Detect which cell encompasses the target text, then output its [x, y] center coordinate. 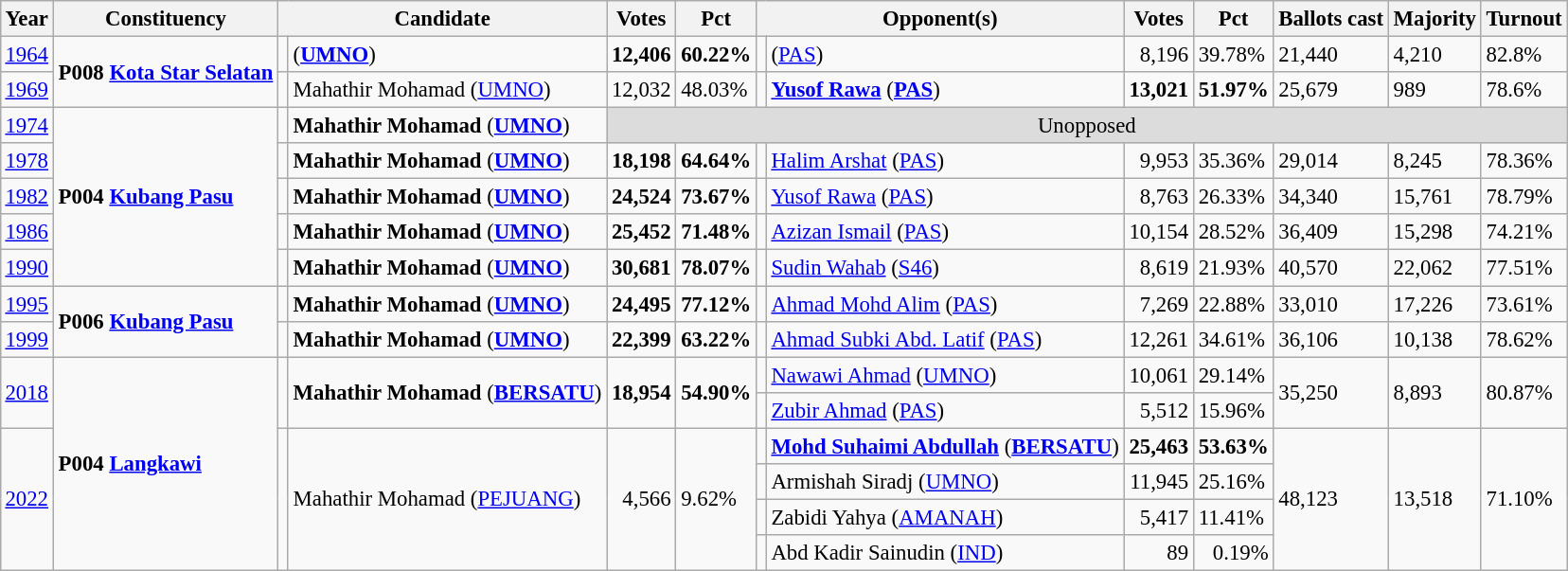
78.6% [1524, 90]
25.16% [1233, 481]
25,463 [1159, 446]
8,196 [1159, 54]
P006 Kubang Pasu [165, 322]
89 [1159, 553]
29.14% [1233, 375]
15.96% [1233, 410]
48.03% [716, 90]
7,269 [1159, 304]
39.78% [1233, 54]
48,123 [1331, 499]
P004 Langkawi [165, 464]
22,062 [1434, 268]
Unopposed [1087, 126]
0.19% [1233, 553]
24,495 [642, 304]
13,518 [1434, 499]
73.67% [716, 197]
P004 Kubang Pasu [165, 197]
Zubir Ahmad (PAS) [945, 410]
22.88% [1233, 304]
Majority [1434, 19]
Mahathir Mohamad (PEJUANG) [447, 499]
17,226 [1434, 304]
15,761 [1434, 197]
1969 [27, 90]
Azizan Ismail (PAS) [945, 232]
11.41% [1233, 517]
34.61% [1233, 339]
8,893 [1434, 392]
2018 [27, 392]
13,021 [1159, 90]
10,061 [1159, 375]
21.93% [1233, 268]
Constituency [165, 19]
54.90% [716, 392]
9,953 [1159, 161]
1982 [27, 197]
77.51% [1524, 268]
26.33% [1233, 197]
1986 [27, 232]
18,198 [642, 161]
Zabidi Yahya (AMANAH) [945, 517]
53.63% [1233, 446]
11,945 [1159, 481]
77.12% [716, 304]
80.87% [1524, 392]
10,138 [1434, 339]
22,399 [642, 339]
25,452 [642, 232]
63.22% [716, 339]
12,406 [642, 54]
989 [1434, 90]
12,032 [642, 90]
8,245 [1434, 161]
71.48% [716, 232]
60.22% [716, 54]
28.52% [1233, 232]
Opponent(s) [939, 19]
P008 Kota Star Selatan [165, 72]
Halim Arshat (PAS) [945, 161]
33,010 [1331, 304]
4,566 [642, 499]
36,409 [1331, 232]
2022 [27, 499]
4,210 [1434, 54]
Mohd Suhaimi Abdullah (BERSATU) [945, 446]
1990 [27, 268]
1964 [27, 54]
8,619 [1159, 268]
51.97% [1233, 90]
5,512 [1159, 410]
40,570 [1331, 268]
15,298 [1434, 232]
74.21% [1524, 232]
29,014 [1331, 161]
Armishah Siradj (UMNO) [945, 481]
24,524 [642, 197]
Turnout [1524, 19]
12,261 [1159, 339]
18,954 [642, 392]
Abd Kadir Sainudin (IND) [945, 553]
(UMNO) [447, 54]
30,681 [642, 268]
Mahathir Mohamad (BERSATU) [447, 392]
36,106 [1331, 339]
78.79% [1524, 197]
1995 [27, 304]
82.8% [1524, 54]
Ahmad Mohd Alim (PAS) [945, 304]
8,763 [1159, 197]
35,250 [1331, 392]
Ahmad Subki Abd. Latif (PAS) [945, 339]
78.36% [1524, 161]
64.64% [716, 161]
78.62% [1524, 339]
1978 [27, 161]
Ballots cast [1331, 19]
34,340 [1331, 197]
1999 [27, 339]
5,417 [1159, 517]
(PAS) [945, 54]
35.36% [1233, 161]
1974 [27, 126]
25,679 [1331, 90]
Year [27, 19]
78.07% [716, 268]
9.62% [716, 499]
Sudin Wahab (S46) [945, 268]
21,440 [1331, 54]
10,154 [1159, 232]
Candidate [443, 19]
73.61% [1524, 304]
Nawawi Ahmad (UMNO) [945, 375]
71.10% [1524, 499]
